Identify which cell holds the provided text, then report its [x, y] central coordinate. 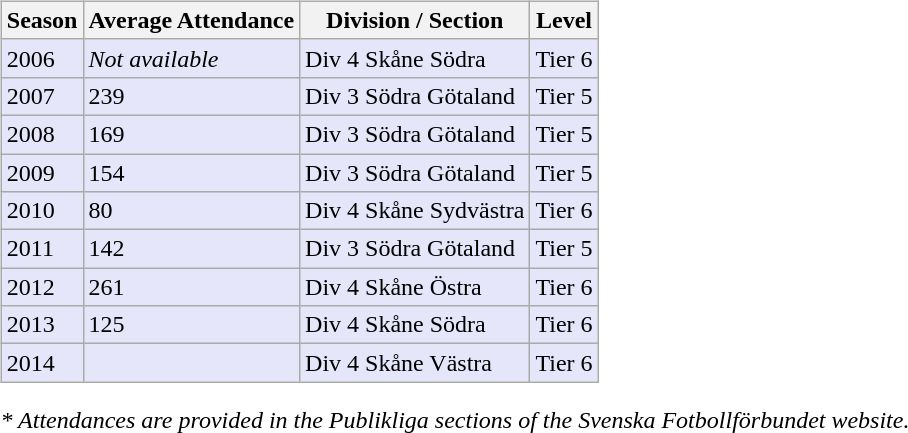
169 [192, 134]
2010 [42, 211]
Not available [192, 58]
Div 4 Skåne Sydvästra [415, 211]
Level [564, 20]
154 [192, 173]
Division / Section [415, 20]
Season [42, 20]
2013 [42, 325]
142 [192, 249]
2012 [42, 287]
2009 [42, 173]
80 [192, 211]
2011 [42, 249]
Div 4 Skåne Östra [415, 287]
239 [192, 96]
2008 [42, 134]
125 [192, 325]
Div 4 Skåne Västra [415, 363]
2007 [42, 96]
261 [192, 287]
2006 [42, 58]
Average Attendance [192, 20]
2014 [42, 363]
